Pinpoint the cell where the given text exists, returning its (X, Y) midpoint coordinate. 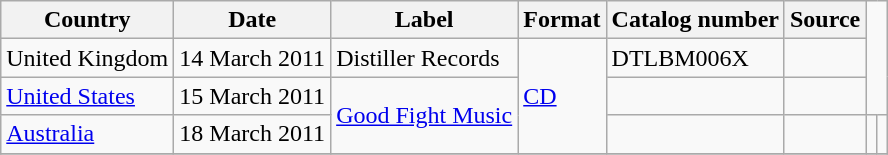
15 March 2011 (252, 96)
DTLBM006X (695, 58)
Date (252, 20)
Label (424, 20)
CD (562, 96)
18 March 2011 (252, 134)
14 March 2011 (252, 58)
Australia (88, 134)
United Kingdom (88, 58)
Catalog number (695, 20)
United States (88, 96)
Good Fight Music (424, 115)
Format (562, 20)
Distiller Records (424, 58)
Source (824, 20)
Country (88, 20)
